Provide the [X, Y] coordinate of the cell's center where the given text is located.  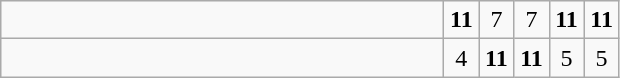
4 [462, 58]
